Return [X, Y] of the center of cell containing provided text 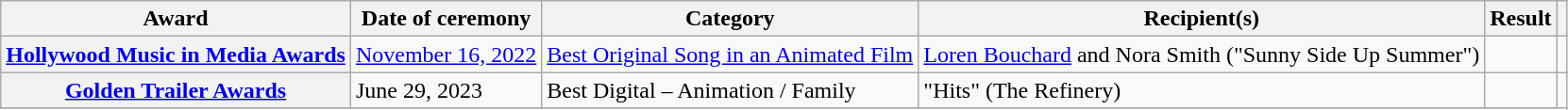
Best Digital – Animation / Family [731, 90]
Loren Bouchard and Nora Smith ("Sunny Side Up Summer") [1202, 55]
Category [731, 19]
June 29, 2023 [446, 90]
Recipient(s) [1202, 19]
Hollywood Music in Media Awards [176, 55]
Result [1521, 19]
Best Original Song in an Animated Film [731, 55]
Award [176, 19]
"Hits" (The Refinery) [1202, 90]
Golden Trailer Awards [176, 90]
Date of ceremony [446, 19]
November 16, 2022 [446, 55]
